Find where the given text appears and provide that cell's center as (x, y) coordinate. 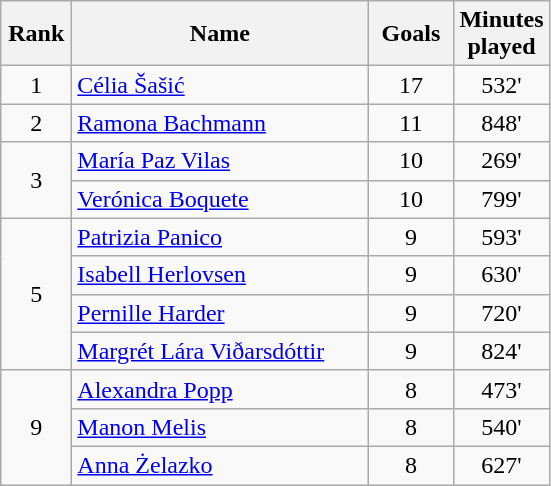
799' (502, 199)
848' (502, 123)
Margrét Lára Viðarsdóttir (220, 351)
473' (502, 389)
Anna Żelazko (220, 465)
Goals (411, 34)
Rank (36, 34)
17 (411, 85)
Célia Šašić (220, 85)
Patrizia Panico (220, 237)
540' (502, 427)
532' (502, 85)
593' (502, 237)
3 (36, 180)
Manon Melis (220, 427)
11 (411, 123)
Pernille Harder (220, 313)
5 (36, 294)
824' (502, 351)
Ramona Bachmann (220, 123)
María Paz Vilas (220, 161)
720' (502, 313)
Minutes played (502, 34)
Verónica Boquete (220, 199)
1 (36, 85)
630' (502, 275)
Isabell Herlovsen (220, 275)
2 (36, 123)
269' (502, 161)
Alexandra Popp (220, 389)
627' (502, 465)
Name (220, 34)
